Pinpoint the cell where the given text exists, returning its (X, Y) midpoint coordinate. 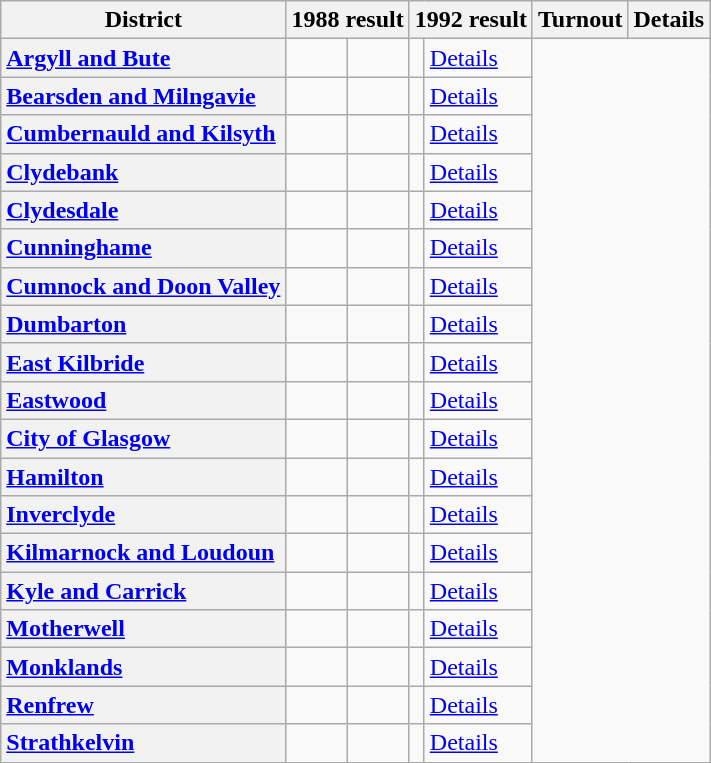
Kyle and Carrick (144, 591)
Inverclyde (144, 515)
Clydebank (144, 172)
Motherwell (144, 629)
Bearsden and Milngavie (144, 96)
Dumbarton (144, 324)
District (144, 20)
Hamilton (144, 477)
Kilmarnock and Loudoun (144, 553)
Eastwood (144, 400)
Argyll and Bute (144, 58)
Cumbernauld and Kilsyth (144, 134)
Strathkelvin (144, 743)
Cunninghame (144, 248)
Turnout (580, 20)
1988 result (348, 20)
Cumnock and Doon Valley (144, 286)
City of Glasgow (144, 438)
1992 result (470, 20)
Clydesdale (144, 210)
Monklands (144, 667)
East Kilbride (144, 362)
Renfrew (144, 705)
